Locate the cell with the specified text and output its (X, Y) center coordinate. 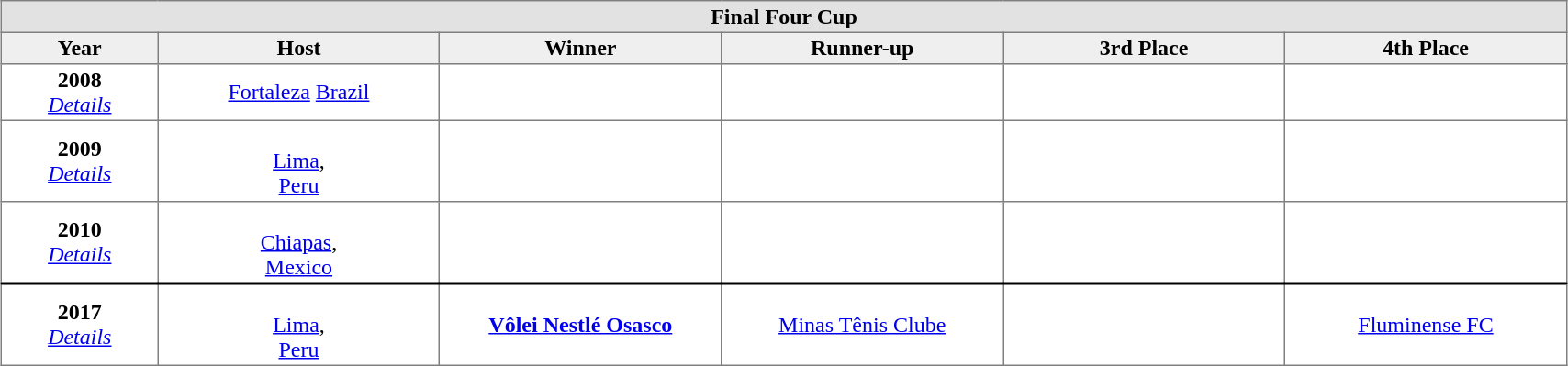
Host (299, 48)
2008Details (80, 93)
Runner-up (863, 48)
Final Four Cup (784, 17)
Year (80, 48)
3rd Place (1144, 48)
Winner (580, 48)
2010Details (80, 242)
Minas Tênis Clube (863, 325)
Vôlei Nestlé Osasco (580, 325)
2009Details (80, 161)
Fluminense FC (1427, 325)
Chiapas, Mexico (299, 242)
4th Place (1427, 48)
2017Details (80, 325)
Fortaleza Brazil (299, 93)
